Return the [X, Y] coordinate for the center point of the cell that contains the specified text.  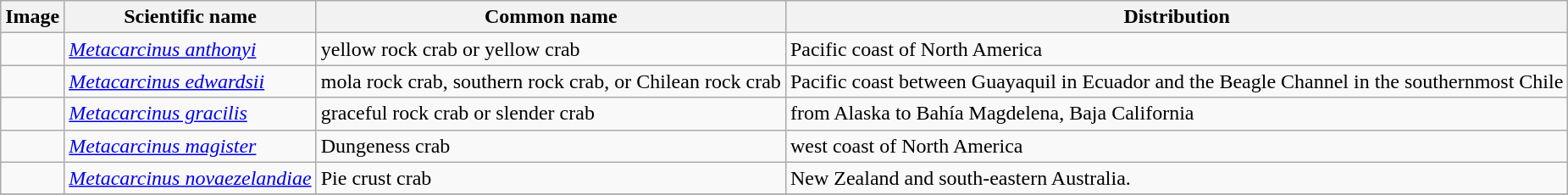
Pie crust crab [551, 178]
Metacarcinus anthonyi [190, 49]
yellow rock crab or yellow crab [551, 49]
Metacarcinus edwardsii [190, 81]
Pacific coast between Guayaquil in Ecuador and the Beagle Channel in the southernmost Chile [1176, 81]
west coast of North America [1176, 146]
Metacarcinus gracilis [190, 114]
Distribution [1176, 17]
Image [32, 17]
Metacarcinus novaezelandiae [190, 178]
Dungeness crab [551, 146]
Pacific coast of North America [1176, 49]
New Zealand and south-eastern Australia. [1176, 178]
graceful rock crab or slender crab [551, 114]
Common name [551, 17]
mola rock crab, southern rock crab, or Chilean rock crab [551, 81]
from Alaska to Bahía Magdelena, Baja California [1176, 114]
Scientific name [190, 17]
Metacarcinus magister [190, 146]
